From the cell containing the given text, extract its center point as (X, Y) coordinate. 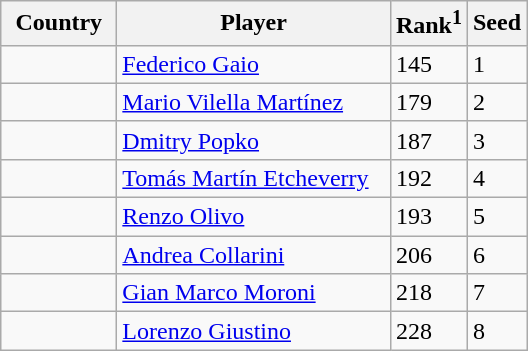
193 (428, 217)
1 (496, 64)
Lorenzo Giustino (254, 331)
5 (496, 217)
192 (428, 178)
179 (428, 102)
Country (59, 24)
2 (496, 102)
6 (496, 255)
Mario Vilella Martínez (254, 102)
145 (428, 64)
3 (496, 140)
Seed (496, 24)
4 (496, 178)
Tomás Martín Etcheverry (254, 178)
8 (496, 331)
Gian Marco Moroni (254, 293)
Renzo Olivo (254, 217)
206 (428, 255)
Federico Gaio (254, 64)
228 (428, 331)
Rank1 (428, 24)
Player (254, 24)
Dmitry Popko (254, 140)
187 (428, 140)
7 (496, 293)
Andrea Collarini (254, 255)
218 (428, 293)
